Search for the cell housing the specified text and yield its [x, y] center coordinate. 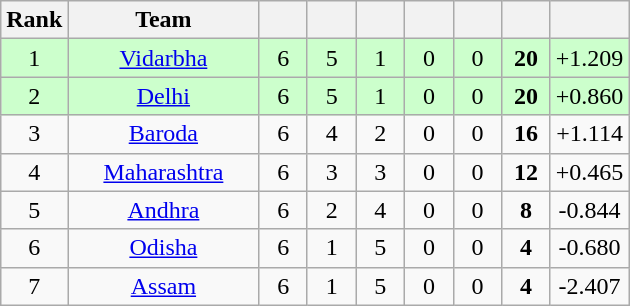
+1.114 [590, 134]
8 [526, 210]
+0.860 [590, 96]
Delhi [164, 96]
Maharashtra [164, 172]
Andhra [164, 210]
Rank [34, 20]
-2.407 [590, 286]
+0.465 [590, 172]
7 [34, 286]
-0.844 [590, 210]
12 [526, 172]
Odisha [164, 248]
+1.209 [590, 58]
Assam [164, 286]
Team [164, 20]
Baroda [164, 134]
-0.680 [590, 248]
Vidarbha [164, 58]
16 [526, 134]
